For the text-containing cell, return its midpoint in (X, Y) coordinate format. 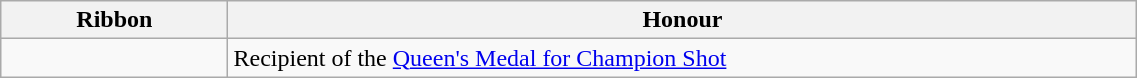
Recipient of the Queen's Medal for Champion Shot (682, 58)
Ribbon (114, 20)
Honour (682, 20)
